Return [x, y] of the center of cell containing provided text 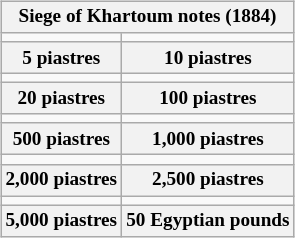
2,500 piastres [208, 180]
50 Egyptian pounds [208, 221]
5 piastres [62, 58]
2,000 piastres [62, 180]
5,000 piastres [62, 221]
20 piastres [62, 99]
Siege of Khartoum notes (1884) [148, 17]
500 piastres [62, 139]
100 piastres [208, 99]
1,000 piastres [208, 139]
10 piastres [208, 58]
